From the cell containing the given text, extract its center point as (x, y) coordinate. 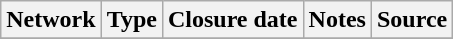
Closure date (232, 20)
Notes (337, 20)
Network (51, 20)
Type (132, 20)
Source (412, 20)
